Detect which cell encompasses the target text, then output its [X, Y] center coordinate. 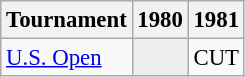
1981 [216, 20]
U.S. Open [66, 58]
Tournament [66, 20]
CUT [216, 58]
1980 [160, 20]
